Provide the [x, y] coordinate of the cell's center where the given text is located.  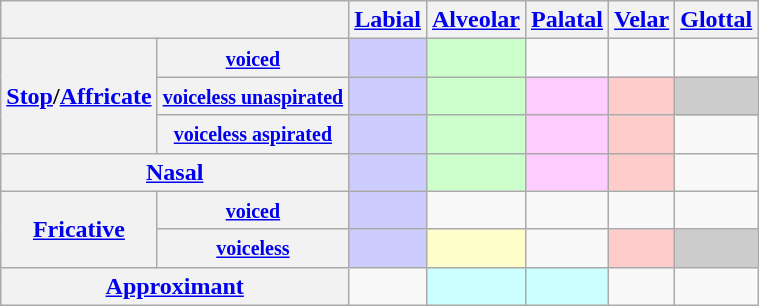
voiceless unaspirated [253, 96]
Stop/Affricate [79, 96]
Velar [642, 20]
Alveolar [476, 20]
Fricative [79, 229]
Palatal [566, 20]
Labial [388, 20]
Approximant [175, 286]
voiceless aspirated [253, 134]
voiceless [253, 248]
Nasal [175, 172]
Glottal [716, 20]
